Scan for the cell matching the given text and deliver its [X, Y] coordinate at center. 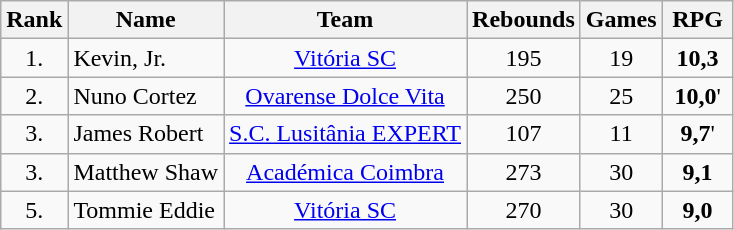
Rebounds [524, 20]
Games [621, 20]
5. [34, 210]
19 [621, 58]
10,3 [698, 58]
1. [34, 58]
2. [34, 96]
Kevin, Jr. [146, 58]
25 [621, 96]
Team [346, 20]
Rank [34, 20]
Matthew Shaw [146, 172]
195 [524, 58]
Académica Coimbra [346, 172]
Nuno Cortez [146, 96]
S.C. Lusitânia EXPERT [346, 134]
273 [524, 172]
9,1 [698, 172]
11 [621, 134]
107 [524, 134]
Name [146, 20]
Ovarense Dolce Vita [346, 96]
9,0 [698, 210]
RPG [698, 20]
270 [524, 210]
James Robert [146, 134]
Tommie Eddie [146, 210]
9,7' [698, 134]
250 [524, 96]
10,0' [698, 96]
